Pinpoint the cell where the given text exists, returning its [x, y] midpoint coordinate. 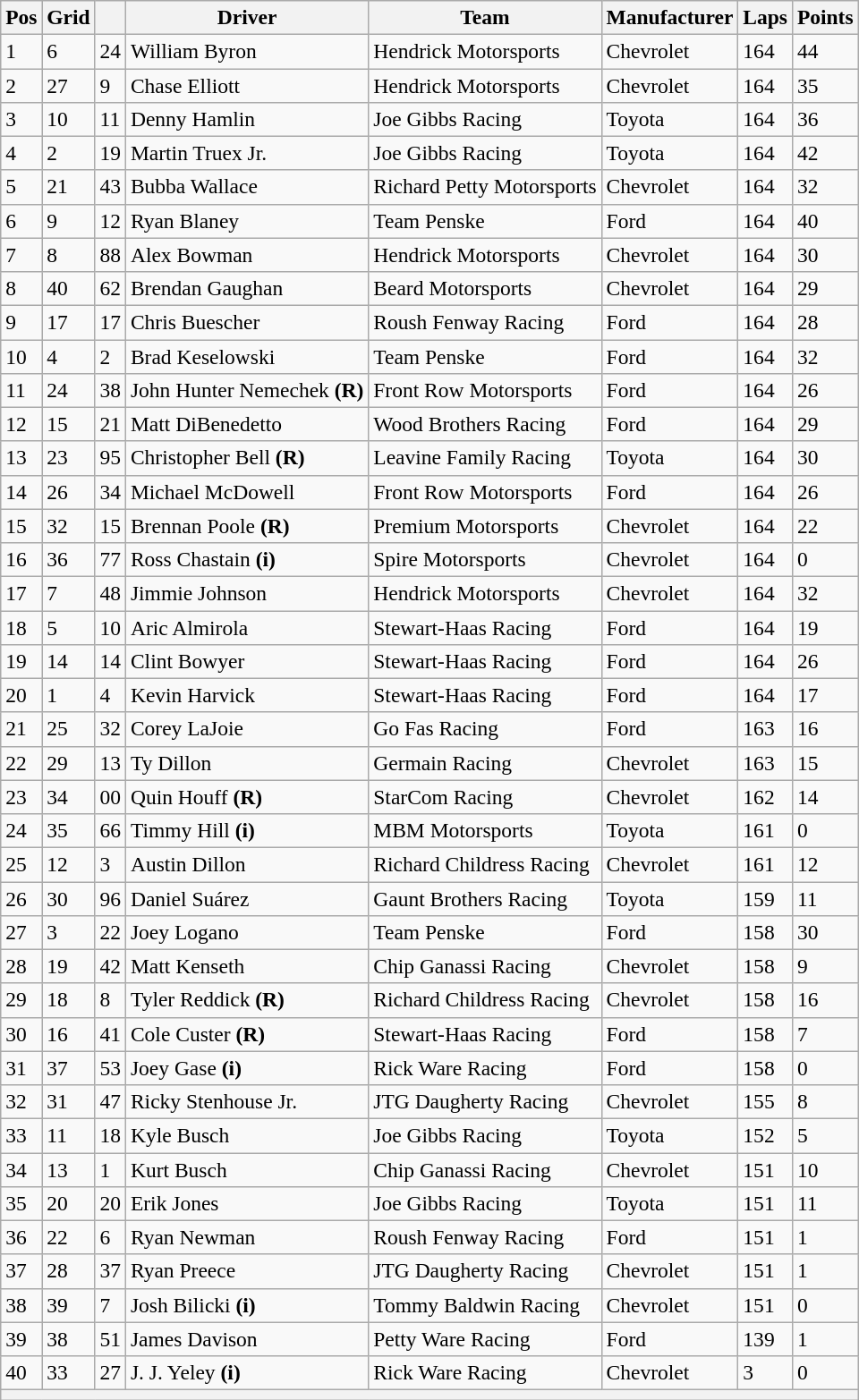
Go Fas Racing [485, 729]
Driver [247, 17]
159 [766, 898]
James Davison [247, 1339]
Gaunt Brothers Racing [485, 898]
Tommy Baldwin Racing [485, 1305]
41 [110, 1034]
Daniel Suárez [247, 898]
48 [110, 593]
Chase Elliott [247, 85]
Germain Racing [485, 763]
Denny Hamlin [247, 119]
Ryan Blaney [247, 221]
Richard Petty Motorsports [485, 187]
StarCom Racing [485, 797]
Quin Houff (R) [247, 797]
Cole Custer (R) [247, 1034]
Petty Ware Racing [485, 1339]
00 [110, 797]
Kevin Harvick [247, 695]
Ricky Stenhouse Jr. [247, 1101]
62 [110, 288]
Bubba Wallace [247, 187]
Leavine Family Racing [485, 458]
Spire Motorsports [485, 559]
95 [110, 458]
Josh Bilicki (i) [247, 1305]
Austin Dillon [247, 864]
44 [825, 51]
John Hunter Nemechek (R) [247, 390]
Ty Dillon [247, 763]
Christopher Bell (R) [247, 458]
Aric Almirola [247, 627]
Wood Brothers Racing [485, 424]
Matt Kenseth [247, 966]
Brennan Poole (R) [247, 526]
MBM Motorsports [485, 830]
162 [766, 797]
Jimmie Johnson [247, 593]
Premium Motorsports [485, 526]
Kyle Busch [247, 1135]
43 [110, 187]
Joey Gase (i) [247, 1068]
139 [766, 1339]
77 [110, 559]
51 [110, 1339]
Pos [21, 17]
Brendan Gaughan [247, 288]
Martin Truex Jr. [247, 153]
William Byron [247, 51]
Chris Buescher [247, 322]
47 [110, 1101]
Ryan Preece [247, 1271]
66 [110, 830]
88 [110, 255]
J. J. Yeley (i) [247, 1372]
Clint Bowyer [247, 661]
Tyler Reddick (R) [247, 1000]
Ryan Newman [247, 1237]
Michael McDowell [247, 492]
Manufacturer [669, 17]
Beard Motorsports [485, 288]
Matt DiBenedetto [247, 424]
Brad Keselowski [247, 356]
96 [110, 898]
Grid [68, 17]
Erik Jones [247, 1203]
Alex Bowman [247, 255]
Laps [766, 17]
Joey Logano [247, 932]
Kurt Busch [247, 1169]
152 [766, 1135]
Points [825, 17]
Timmy Hill (i) [247, 830]
Ross Chastain (i) [247, 559]
Team [485, 17]
155 [766, 1101]
53 [110, 1068]
Corey LaJoie [247, 729]
